Output the [X, Y] coordinate of the center of the cell containing the given text.  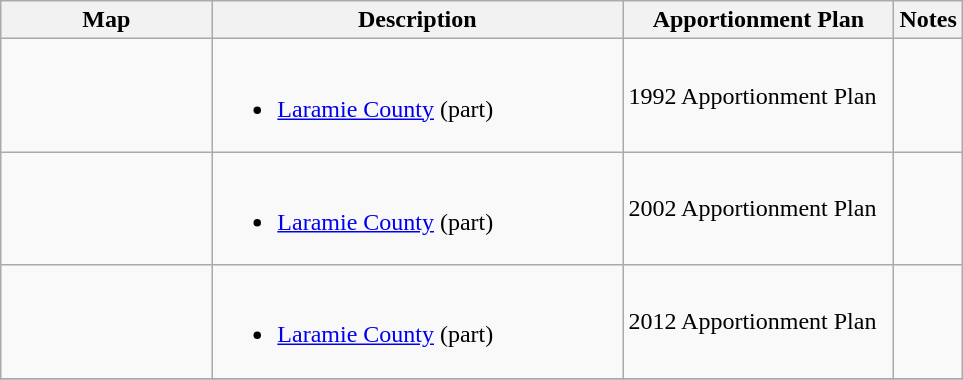
Apportionment Plan [758, 20]
2002 Apportionment Plan [758, 208]
Description [418, 20]
Map [106, 20]
Notes [928, 20]
2012 Apportionment Plan [758, 322]
1992 Apportionment Plan [758, 96]
